Scan for the cell matching the given text and deliver its (X, Y) coordinate at center. 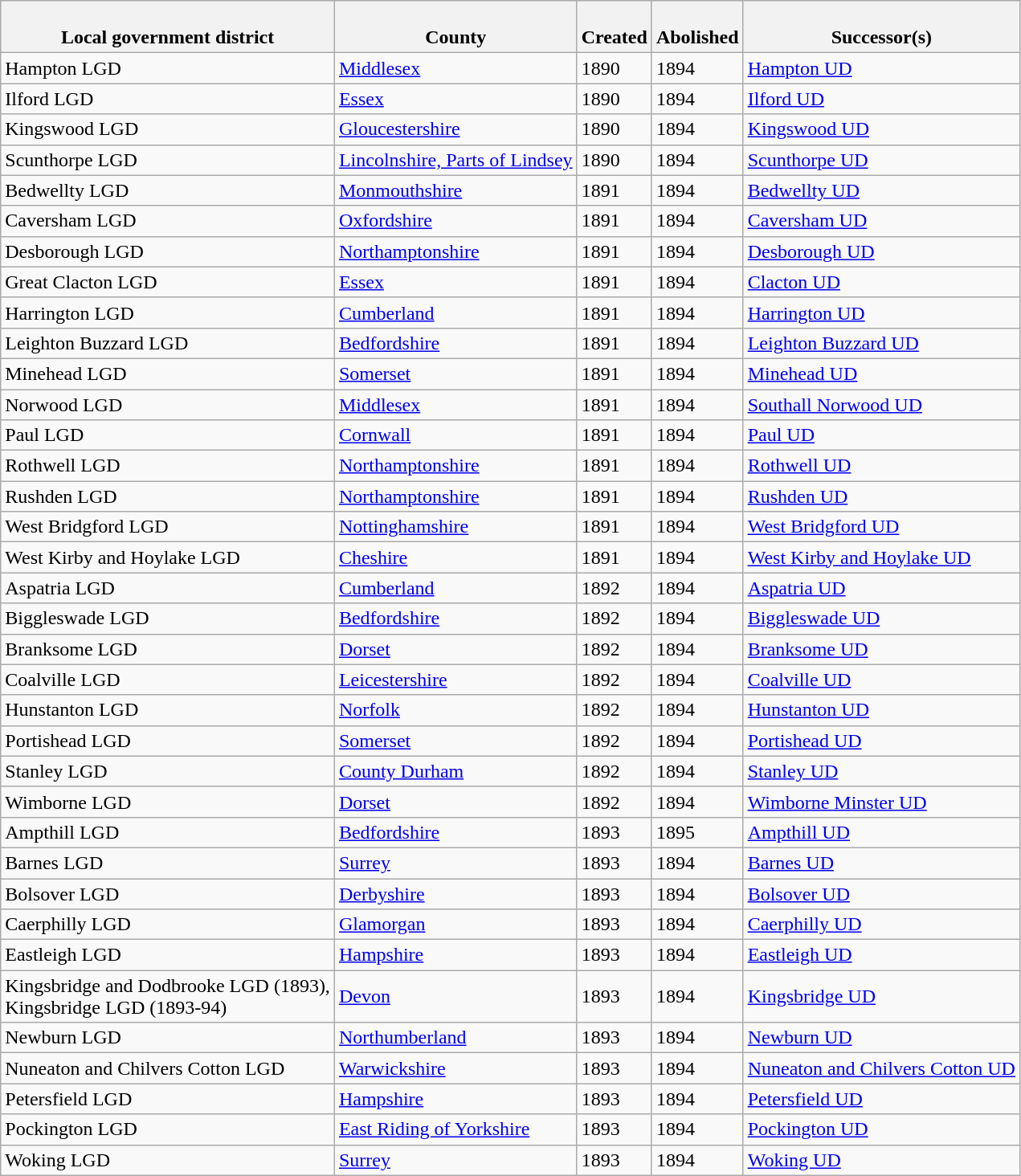
Nuneaton and Chilvers Cotton LGD (168, 1068)
Hampton LGD (168, 68)
West Bridgford UD (881, 527)
Portishead UD (881, 741)
Desborough LGD (168, 251)
Eastleigh LGD (168, 955)
Local government district (168, 27)
Coalville LGD (168, 680)
Monmouthshire (455, 190)
Pockington UD (881, 1129)
Caversham LGD (168, 221)
Aspatria LGD (168, 588)
Pockington LGD (168, 1129)
Caerphilly UD (881, 925)
Harrington UD (881, 312)
Portishead LGD (168, 741)
Rothwell UD (881, 466)
Scunthorpe UD (881, 160)
Cornwall (455, 435)
Paul UD (881, 435)
Kingswood UD (881, 129)
Norwood LGD (168, 404)
Glamorgan (455, 925)
Bolsover LGD (168, 894)
East Riding of Yorkshire (455, 1129)
Barnes UD (881, 863)
Minehead UD (881, 374)
West Bridgford LGD (168, 527)
Branksome UD (881, 649)
Gloucestershire (455, 129)
Kingsbridge and Dodbrooke LGD (1893),Kingsbridge LGD (1893-94) (168, 996)
Leighton Buzzard UD (881, 343)
Devon (455, 996)
Barnes LGD (168, 863)
Nuneaton and Chilvers Cotton UD (881, 1068)
Stanley UD (881, 771)
Rushden UD (881, 496)
Wimborne LGD (168, 802)
Harrington LGD (168, 312)
Hunstanton LGD (168, 710)
Leighton Buzzard LGD (168, 343)
Minehead LGD (168, 374)
Branksome LGD (168, 649)
Great Clacton LGD (168, 282)
Caversham UD (881, 221)
Newburn LGD (168, 1038)
Stanley LGD (168, 771)
Rothwell LGD (168, 466)
Ampthill UD (881, 832)
Petersfield LGD (168, 1099)
Ampthill LGD (168, 832)
Warwickshire (455, 1068)
Successor(s) (881, 27)
Hunstanton UD (881, 710)
Paul LGD (168, 435)
Nottinghamshire (455, 527)
West Kirby and Hoylake UD (881, 557)
Kingswood LGD (168, 129)
Newburn UD (881, 1038)
Bedwellty UD (881, 190)
Woking UD (881, 1160)
Woking LGD (168, 1160)
Norfolk (455, 710)
Ilford LGD (168, 99)
Rushden LGD (168, 496)
Biggleswade UD (881, 619)
Cheshire (455, 557)
Caerphilly LGD (168, 925)
Leicestershire (455, 680)
Abolished (697, 27)
West Kirby and Hoylake LGD (168, 557)
Lincolnshire, Parts of Lindsey (455, 160)
1895 (697, 832)
Scunthorpe LGD (168, 160)
Clacton UD (881, 282)
Biggleswade LGD (168, 619)
Kingsbridge UD (881, 996)
Derbyshire (455, 894)
Aspatria UD (881, 588)
Wimborne Minster UD (881, 802)
Ilford UD (881, 99)
County (455, 27)
Eastleigh UD (881, 955)
Northumberland (455, 1038)
Southall Norwood UD (881, 404)
Oxfordshire (455, 221)
Desborough UD (881, 251)
Created (614, 27)
Petersfield UD (881, 1099)
Bolsover UD (881, 894)
County Durham (455, 771)
Coalville UD (881, 680)
Bedwellty LGD (168, 190)
Hampton UD (881, 68)
